Locate the cell with the specified text and output its [X, Y] center coordinate. 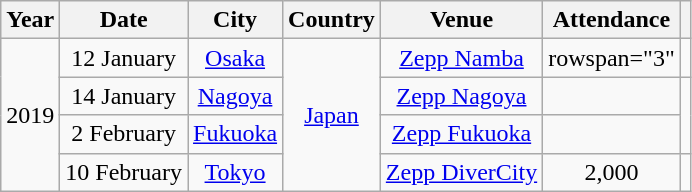
2019 [30, 115]
Japan [332, 115]
2 February [124, 134]
Date [124, 20]
Zepp Fukuoka [461, 134]
Zepp DiverCity [461, 172]
12 January [124, 58]
Venue [461, 20]
Nagoya [236, 96]
Zepp Namba [461, 58]
Country [332, 20]
Attendance [612, 20]
14 January [124, 96]
2,000 [612, 172]
10 February [124, 172]
Fukuoka [236, 134]
Zepp Nagoya [461, 96]
Year [30, 20]
rowspan="3" [612, 58]
City [236, 20]
Osaka [236, 58]
Tokyo [236, 172]
